From the cell containing the given text, extract its center point as (X, Y) coordinate. 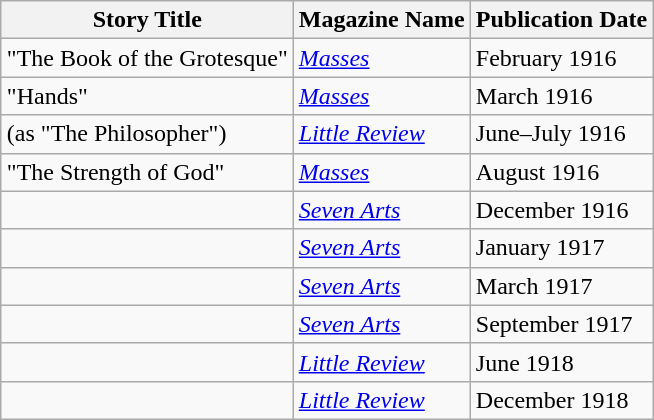
"Hands" (147, 96)
"The Strength of God" (147, 172)
March 1917 (561, 286)
February 1916 (561, 58)
Publication Date (561, 20)
August 1916 (561, 172)
June–July 1916 (561, 134)
(as "The Philosopher") (147, 134)
December 1916 (561, 210)
"The Book of the Grotesque" (147, 58)
Magazine Name (382, 20)
September 1917 (561, 324)
June 1918 (561, 362)
December 1918 (561, 400)
Story Title (147, 20)
January 1917 (561, 248)
March 1916 (561, 96)
